Provide the (x, y) coordinate of the cell's center where the given text is located.  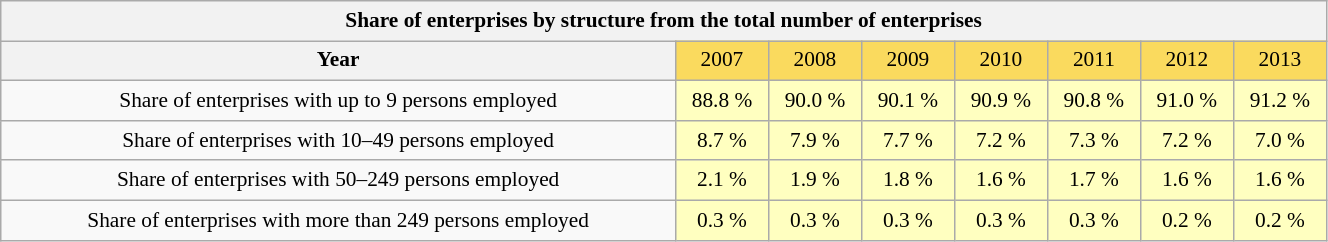
90.8 % (1094, 101)
1.7 % (1094, 181)
Share of enterprises by structure from the total number of enterprises (664, 21)
88.8 % (722, 101)
2008 (814, 61)
Year (338, 61)
Share of enterprises with 10–49 persons employed (338, 141)
1.9 % (814, 181)
90.1 % (908, 101)
2012 (1186, 61)
8.7 % (722, 141)
2013 (1280, 61)
7.9 % (814, 141)
2009 (908, 61)
Share of enterprises with more than 249 persons employed (338, 221)
7.7 % (908, 141)
90.0 % (814, 101)
91.0 % (1186, 101)
7.0 % (1280, 141)
2007 (722, 61)
90.9 % (1000, 101)
Share of enterprises with up to 9 persons employed (338, 101)
Share of enterprises with 50–249 persons employed (338, 181)
2011 (1094, 61)
7.3 % (1094, 141)
2010 (1000, 61)
1.8 % (908, 181)
2.1 % (722, 181)
91.2 % (1280, 101)
